Capture the cell that displays the provided text and extract its (x, y) central coordinate. 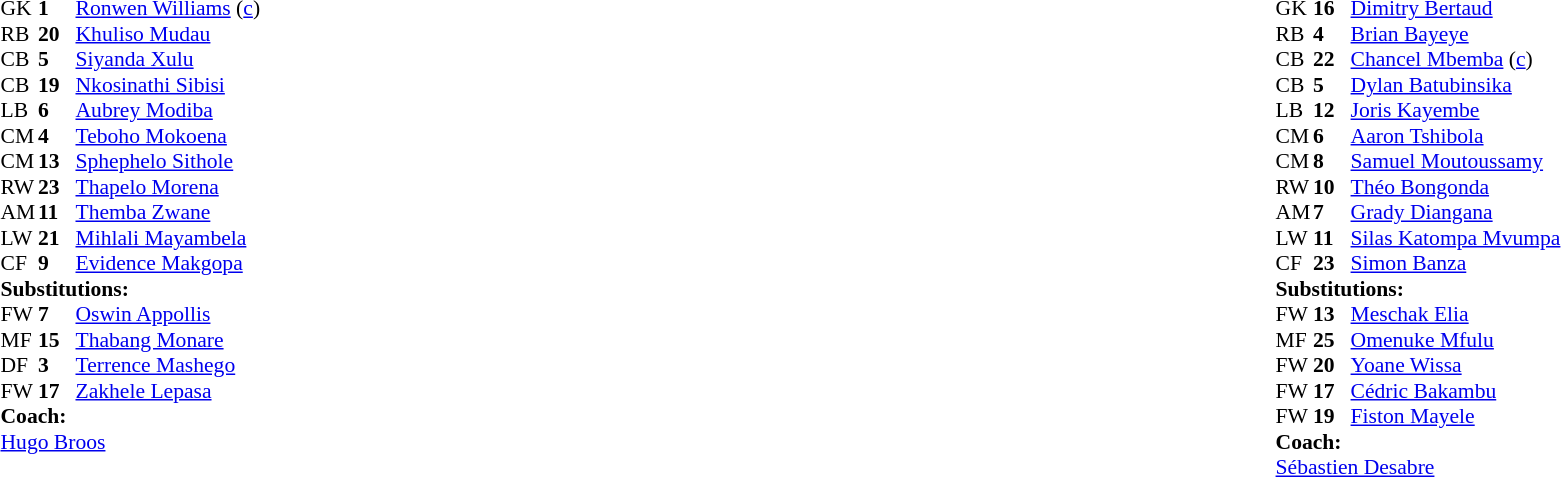
22 (1332, 59)
Zakhele Lepasa (168, 391)
Aubrey Modiba (168, 111)
Cédric Bakambu (1456, 391)
3 (57, 365)
Joris Kayembe (1456, 111)
Grady Diangana (1456, 213)
Fiston Mayele (1456, 417)
Themba Zwane (168, 213)
25 (1332, 340)
Silas Katompa Mvumpa (1456, 238)
Evidence Makgopa (168, 263)
Théo Bongonda (1456, 187)
Nkosinathi Sibisi (168, 85)
Sphephelo Sithole (168, 161)
Aaron Tshibola (1456, 136)
Mihlali Mayambela (168, 238)
9 (57, 263)
Dylan Batubinsika (1456, 85)
8 (1332, 161)
Hugo Broos (130, 442)
21 (57, 238)
Oswin Appollis (168, 315)
Samuel Moutoussamy (1456, 161)
Chancel Mbemba (c) (1456, 59)
Khuliso Mudau (168, 34)
Thapelo Morena (168, 187)
15 (57, 340)
Meschak Elia (1456, 315)
Thabang Monare (168, 340)
Brian Bayeye (1456, 34)
Teboho Mokoena (168, 136)
Terrence Mashego (168, 365)
Siyanda Xulu (168, 59)
12 (1332, 111)
Simon Banza (1456, 263)
DF (19, 365)
Omenuke Mfulu (1456, 340)
10 (1332, 187)
Yoane Wissa (1456, 365)
